Determine the (x, y) coordinate at the center of the cell enclosing the given text.  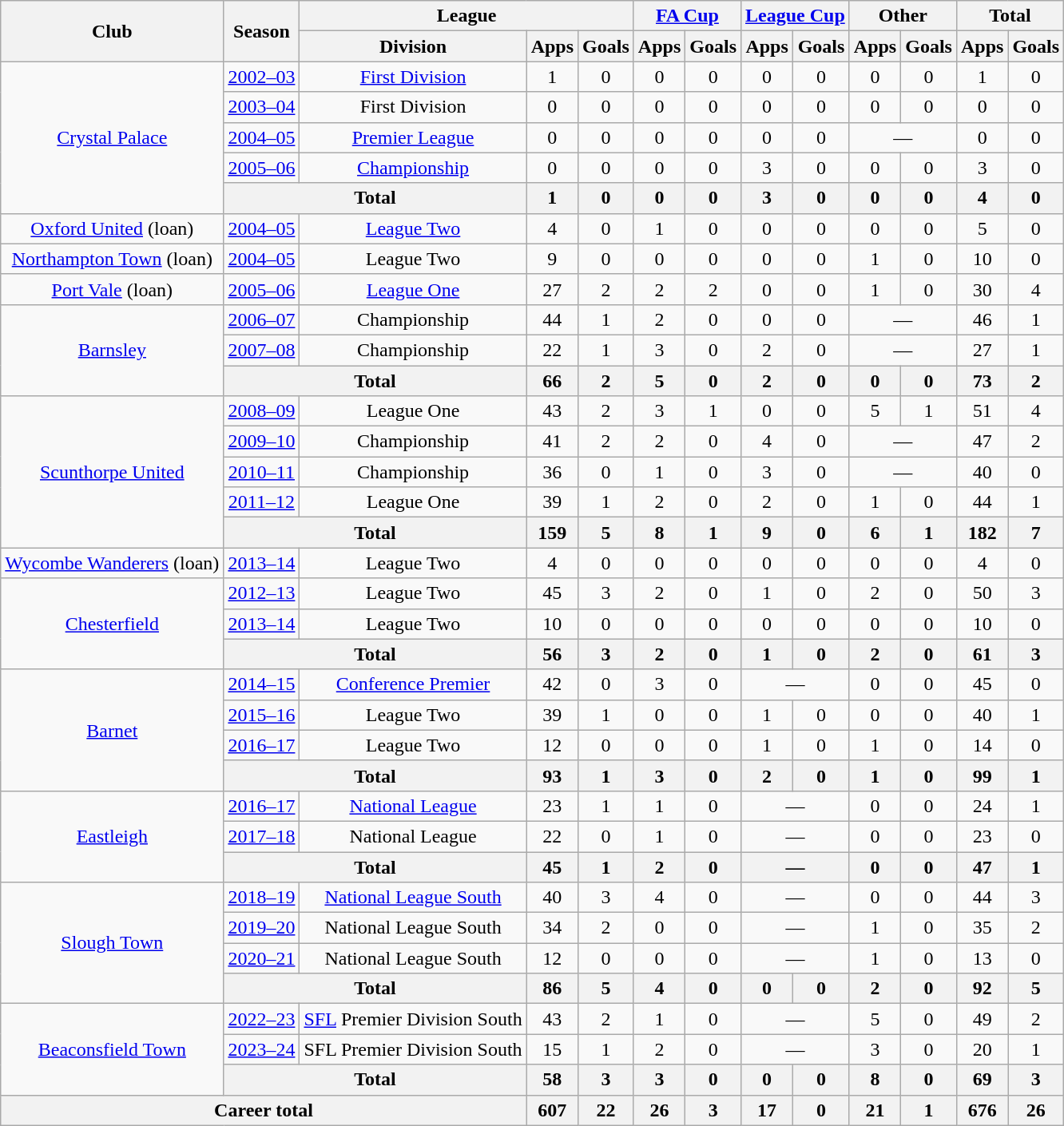
17 (767, 1110)
2006–07 (262, 319)
2010–11 (262, 472)
League Cup (796, 16)
Scunthorpe United (112, 472)
Beaconsfield Town (112, 1049)
58 (552, 1080)
2015–16 (262, 715)
2007–08 (262, 350)
2002–03 (262, 77)
Chesterfield (112, 624)
66 (552, 381)
21 (875, 1110)
2009–10 (262, 442)
Oxford United (loan) (112, 228)
13 (982, 958)
2022–23 (262, 1019)
676 (982, 1110)
159 (552, 533)
69 (982, 1080)
2003–04 (262, 107)
2018–19 (262, 898)
FA Cup (687, 16)
Port Vale (loan) (112, 289)
2014–15 (262, 684)
Barnet (112, 730)
Eastleigh (112, 836)
46 (982, 319)
56 (552, 654)
Premier League (413, 137)
2012–13 (262, 593)
Northampton Town (loan) (112, 259)
42 (552, 684)
93 (552, 775)
30 (982, 289)
41 (552, 442)
14 (982, 745)
20 (982, 1049)
51 (982, 411)
607 (552, 1110)
Career total (264, 1110)
92 (982, 989)
2023–24 (262, 1049)
Season (262, 31)
182 (982, 533)
86 (552, 989)
34 (552, 928)
2011–12 (262, 502)
15 (552, 1049)
Other (903, 16)
2008–09 (262, 411)
99 (982, 775)
73 (982, 381)
36 (552, 472)
Club (112, 31)
35 (982, 928)
7 (1036, 533)
49 (982, 1019)
Division (413, 46)
League (466, 16)
61 (982, 654)
Conference Premier (413, 684)
Crystal Palace (112, 137)
24 (982, 806)
2017–18 (262, 836)
50 (982, 593)
Slough Town (112, 943)
2020–21 (262, 958)
2019–20 (262, 928)
Barnsley (112, 350)
Wycombe Wanderers (loan) (112, 563)
6 (875, 533)
